Return the [x, y] coordinate for the center point of the cell that contains the specified text.  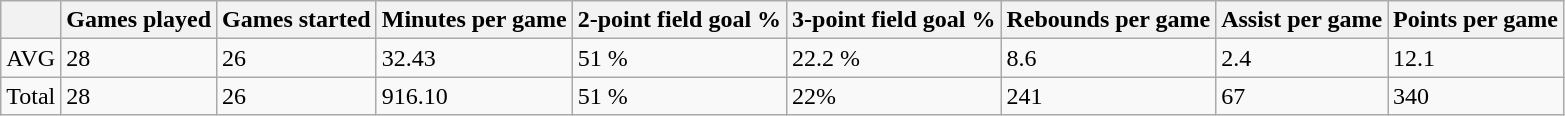
22.2 % [894, 58]
AVG [31, 58]
2-point field goal % [679, 20]
22% [894, 96]
3-point field goal % [894, 20]
916.10 [474, 96]
Assist per game [1302, 20]
Games started [297, 20]
8.6 [1108, 58]
12.1 [1476, 58]
340 [1476, 96]
241 [1108, 96]
Points per game [1476, 20]
2.4 [1302, 58]
Games played [139, 20]
Minutes per game [474, 20]
Rebounds per game [1108, 20]
32.43 [474, 58]
Total [31, 96]
67 [1302, 96]
